Return (X, Y) of the center of cell containing provided text 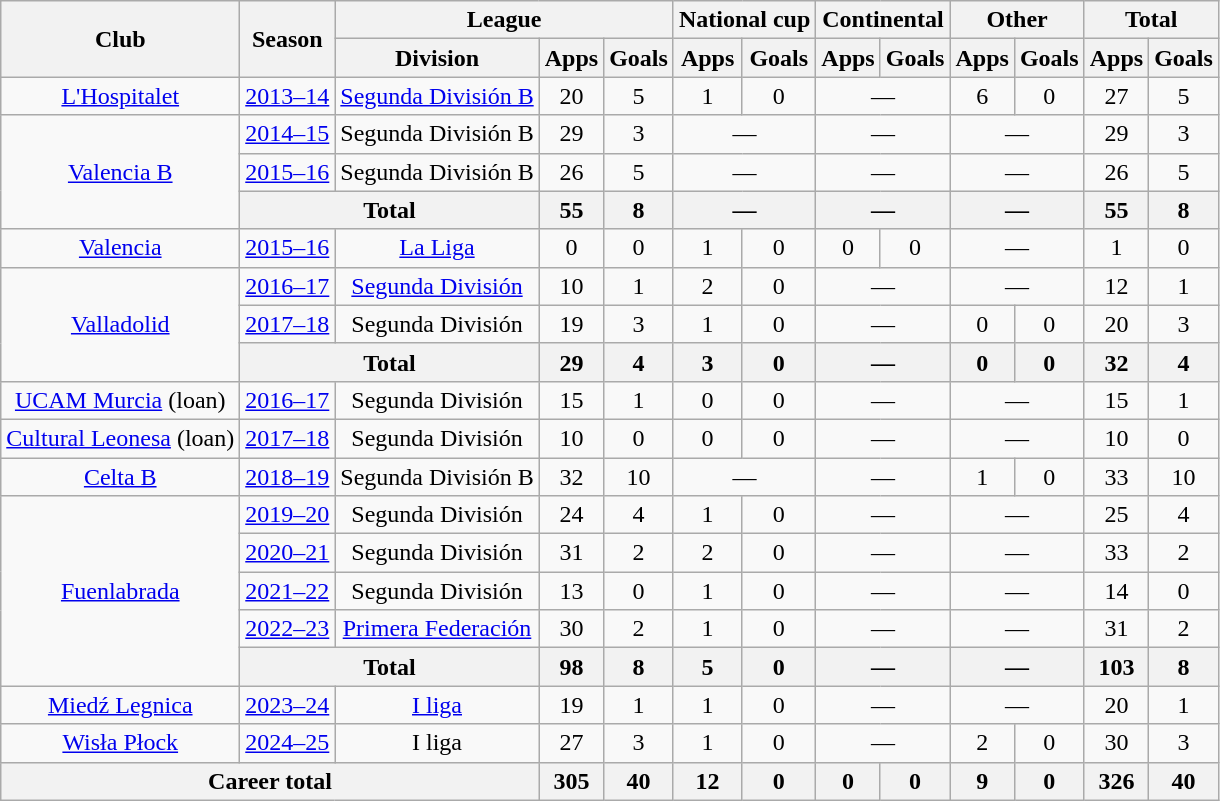
2022–23 (288, 629)
Celta B (120, 477)
2018–19 (288, 477)
League (504, 20)
La Liga (437, 248)
Other (1017, 20)
Valencia (120, 248)
2021–22 (288, 591)
305 (571, 781)
Primera Federación (437, 629)
14 (1116, 591)
Career total (270, 781)
2014–15 (288, 134)
2020–21 (288, 553)
2023–24 (288, 705)
9 (982, 781)
Wisła Płock (120, 743)
2024–25 (288, 743)
Club (120, 39)
Valladolid (120, 324)
Valencia B (120, 172)
Continental (883, 20)
L'Hospitalet (120, 96)
2013–14 (288, 96)
Division (437, 58)
2019–20 (288, 515)
National cup (744, 20)
Miedź Legnica (120, 705)
UCAM Murcia (loan) (120, 400)
103 (1116, 667)
Fuenlabrada (120, 591)
13 (571, 591)
326 (1116, 781)
6 (982, 96)
24 (571, 515)
Cultural Leonesa (loan) (120, 438)
25 (1116, 515)
Season (288, 39)
98 (571, 667)
